Provide the [x, y] coordinate of the cell's center where the given text is located.  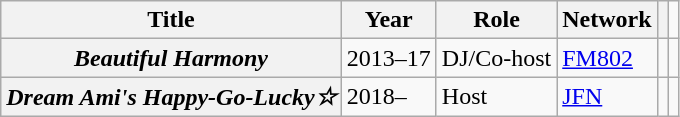
Year [388, 20]
Host [496, 97]
2018– [388, 97]
DJ/Co-host [496, 58]
JFN [607, 97]
Dream Ami's Happy-Go-Lucky☆ [171, 97]
Title [171, 20]
FM802 [607, 58]
Network [607, 20]
Role [496, 20]
Beautiful Harmony [171, 58]
2013–17 [388, 58]
